Locate the cell with the specified text and output its (x, y) center coordinate. 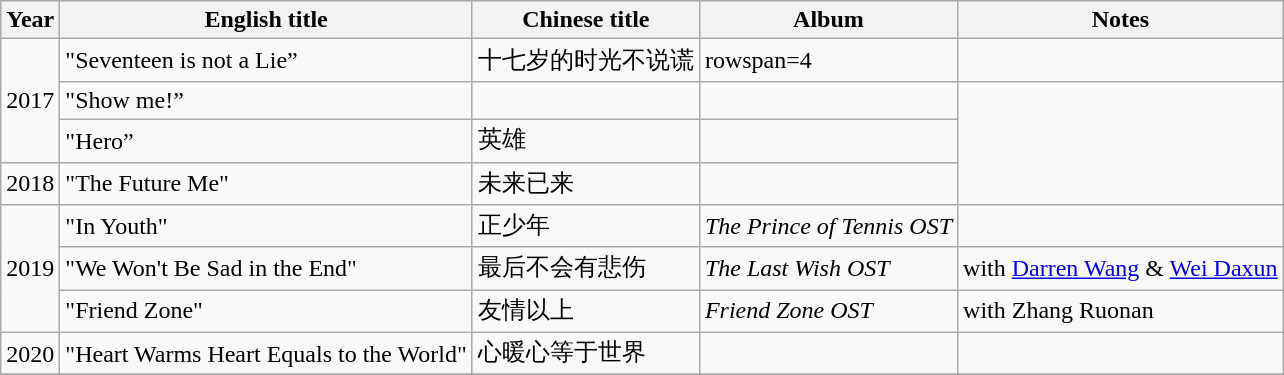
rowspan=4 (828, 60)
The Prince of Tennis OST (828, 226)
"Friend Zone" (266, 312)
正少年 (586, 226)
"The Future Me" (266, 184)
2020 (30, 354)
2019 (30, 269)
十七岁的时光不说谎 (586, 60)
Notes (1121, 20)
友情以上 (586, 312)
"Show me!” (266, 100)
最后不会有悲伤 (586, 268)
Friend Zone OST (828, 312)
"In Youth" (266, 226)
2017 (30, 100)
The Last Wish OST (828, 268)
未来已来 (586, 184)
2018 (30, 184)
英雄 (586, 140)
心暖心等于世界 (586, 354)
Album (828, 20)
"Seventeen is not a Lie” (266, 60)
Chinese title (586, 20)
"Heart Warms Heart Equals to the World" (266, 354)
with Darren Wang & Wei Daxun (1121, 268)
"Hero” (266, 140)
Year (30, 20)
"We Won't Be Sad in the End" (266, 268)
English title (266, 20)
with Zhang Ruonan (1121, 312)
